Search for the cell housing the specified text and yield its (x, y) center coordinate. 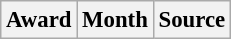
Source (192, 20)
Award (39, 20)
Month (115, 20)
